Scan for the cell matching the given text and deliver its (X, Y) coordinate at center. 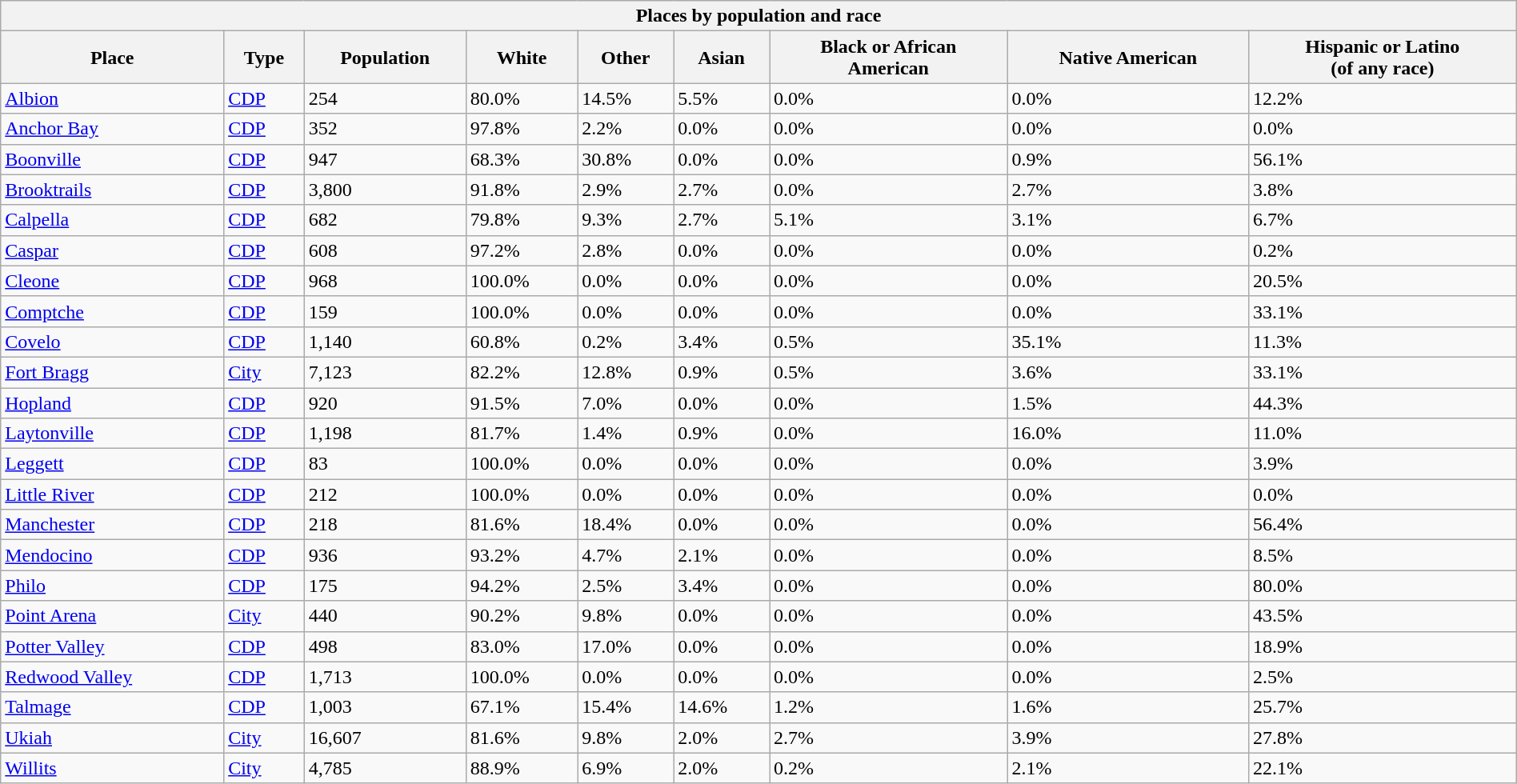
947 (385, 159)
3.1% (1128, 220)
Redwood Valley (112, 677)
Places by population and race (758, 16)
254 (385, 98)
1.6% (1128, 707)
Calpella (112, 220)
968 (385, 281)
Potter Valley (112, 646)
3.6% (1128, 372)
3,800 (385, 190)
Hispanic or Latino(of any race) (1383, 58)
4,785 (385, 768)
4.7% (626, 555)
Albion (112, 98)
12.8% (626, 372)
7,123 (385, 372)
159 (385, 311)
44.3% (1383, 402)
8.5% (1383, 555)
9.3% (626, 220)
Caspar (112, 250)
16,607 (385, 738)
Brooktrails (112, 190)
11.0% (1383, 434)
25.7% (1383, 707)
22.1% (1383, 768)
1.2% (888, 707)
Anchor Bay (112, 129)
1.4% (626, 434)
5.5% (722, 98)
White (522, 58)
2.9% (626, 190)
90.2% (522, 616)
7.0% (626, 402)
91.8% (522, 190)
Place (112, 58)
30.8% (626, 159)
1,140 (385, 342)
2.8% (626, 250)
Native American (1128, 58)
218 (385, 525)
3.8% (1383, 190)
79.8% (522, 220)
Point Arena (112, 616)
Other (626, 58)
Boonville (112, 159)
82.2% (522, 372)
56.4% (1383, 525)
60.8% (522, 342)
1,713 (385, 677)
81.7% (522, 434)
18.9% (1383, 646)
Hopland (112, 402)
6.7% (1383, 220)
20.5% (1383, 281)
Cleone (112, 281)
14.6% (722, 707)
Asian (722, 58)
Laytonville (112, 434)
35.1% (1128, 342)
6.9% (626, 768)
Type (264, 58)
14.5% (626, 98)
Population (385, 58)
352 (385, 129)
Mendocino (112, 555)
83.0% (522, 646)
93.2% (522, 555)
1.5% (1128, 402)
43.5% (1383, 616)
Covelo (112, 342)
94.2% (522, 586)
Black or AfricanAmerican (888, 58)
Manchester (112, 525)
5.1% (888, 220)
212 (385, 494)
Talmage (112, 707)
Fort Bragg (112, 372)
936 (385, 555)
15.4% (626, 707)
12.2% (1383, 98)
67.1% (522, 707)
440 (385, 616)
Leggett (112, 464)
682 (385, 220)
83 (385, 464)
17.0% (626, 646)
11.3% (1383, 342)
97.2% (522, 250)
Philo (112, 586)
1,198 (385, 434)
88.9% (522, 768)
18.4% (626, 525)
27.8% (1383, 738)
1,003 (385, 707)
175 (385, 586)
Willits (112, 768)
2.2% (626, 129)
91.5% (522, 402)
Comptche (112, 311)
498 (385, 646)
56.1% (1383, 159)
920 (385, 402)
68.3% (522, 159)
16.0% (1128, 434)
Ukiah (112, 738)
Little River (112, 494)
97.8% (522, 129)
608 (385, 250)
